Return the (X, Y) coordinate for the center point of the cell that contains the specified text.  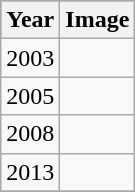
2003 (30, 58)
Image (98, 20)
Year (30, 20)
2005 (30, 96)
2008 (30, 134)
2013 (30, 172)
